Search for the cell housing the specified text and yield its [X, Y] center coordinate. 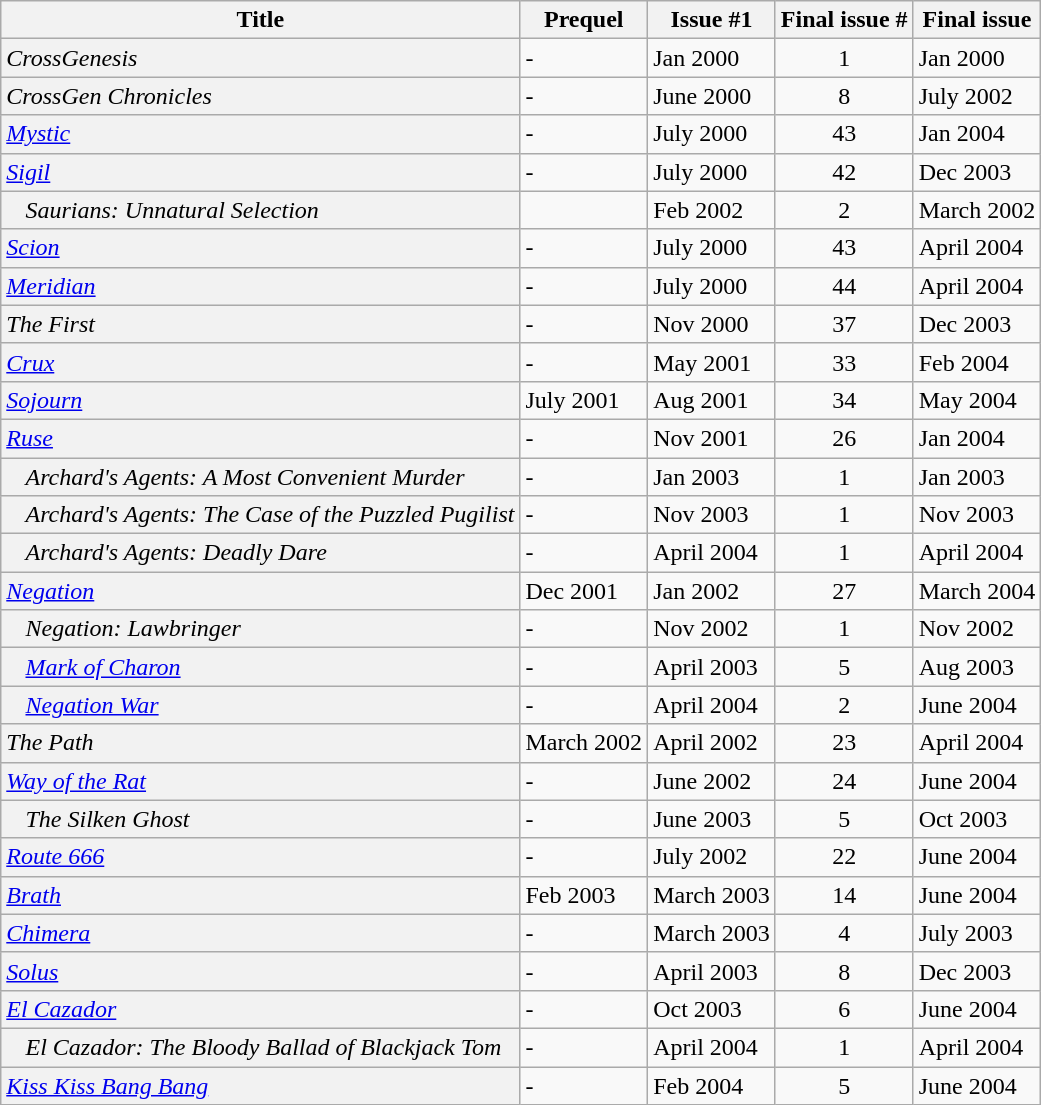
Aug 2001 [712, 400]
Crux [260, 362]
May 2004 [977, 400]
April 2002 [712, 743]
34 [844, 400]
Nov 2000 [712, 324]
Prequel [584, 20]
The First [260, 324]
The Path [260, 743]
CrossGenesis [260, 58]
CrossGen Chronicles [260, 96]
El Cazador [260, 1009]
The Silken Ghost [260, 819]
Archard's Agents: Deadly Dare [260, 553]
Feb 2002 [712, 210]
Final issue [977, 20]
Title [260, 20]
March 2004 [977, 591]
Route 666 [260, 857]
Solus [260, 971]
Dec 2001 [584, 591]
24 [844, 781]
Brath [260, 895]
44 [844, 286]
14 [844, 895]
27 [844, 591]
Archard's Agents: A Most Convenient Murder [260, 477]
Aug 2003 [977, 667]
33 [844, 362]
4 [844, 933]
Mark of Charon [260, 667]
Chimera [260, 933]
Ruse [260, 438]
Mystic [260, 134]
Archard's Agents: The Case of the Puzzled Pugilist [260, 515]
Nov 2001 [712, 438]
Feb 2003 [584, 895]
22 [844, 857]
Jan 2002 [712, 591]
Final issue # [844, 20]
Kiss Kiss Bang Bang [260, 1085]
Negation [260, 591]
June 2000 [712, 96]
42 [844, 172]
23 [844, 743]
6 [844, 1009]
Issue #1 [712, 20]
June 2002 [712, 781]
Scion [260, 248]
El Cazador: The Bloody Ballad of Blackjack Tom [260, 1047]
Negation: Lawbringer [260, 629]
26 [844, 438]
37 [844, 324]
Saurians: Unnatural Selection [260, 210]
Negation War [260, 705]
Meridian [260, 286]
May 2001 [712, 362]
Way of the Rat [260, 781]
Sigil [260, 172]
July 2001 [584, 400]
June 2003 [712, 819]
July 2003 [977, 933]
Sojourn [260, 400]
